Provide the (x, y) coordinate of the cell's center where the given text is located.  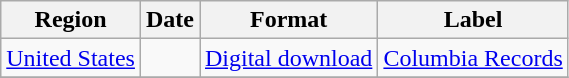
Label (473, 20)
Region (71, 20)
United States (71, 58)
Date (170, 20)
Columbia Records (473, 58)
Format (289, 20)
Digital download (289, 58)
